Provide the (x, y) coordinate of the cell's center where the given text is located.  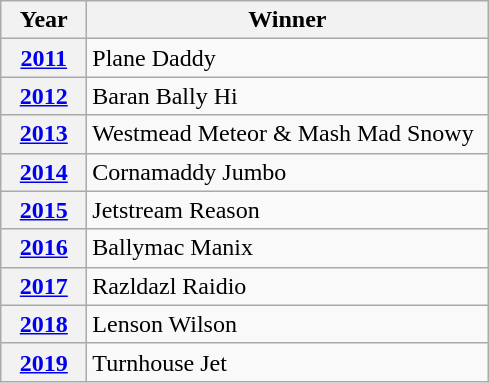
Lenson Wilson (288, 324)
2019 (44, 362)
Jetstream Reason (288, 210)
2018 (44, 324)
Cornamaddy Jumbo (288, 172)
2016 (44, 248)
2014 (44, 172)
Baran Bally Hi (288, 96)
Turnhouse Jet (288, 362)
Winner (288, 20)
2012 (44, 96)
Razldazl Raidio (288, 286)
Plane Daddy (288, 58)
2017 (44, 286)
Westmead Meteor & Mash Mad Snowy (288, 134)
2013 (44, 134)
Year (44, 20)
Ballymac Manix (288, 248)
2011 (44, 58)
2015 (44, 210)
